Output the (x, y) coordinate of the center of the cell containing the given text.  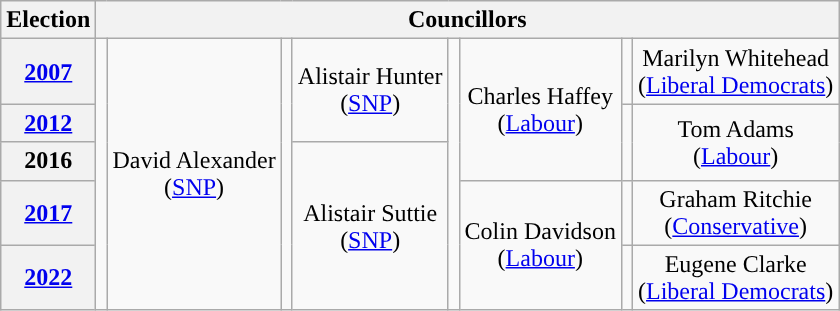
Graham Ritchie(Conservative) (736, 212)
2012 (48, 123)
Charles Haffey(Labour) (540, 110)
Alistair Suttie(SNP) (370, 226)
Colin Davidson(Labour) (540, 245)
Alistair Hunter(SNP) (370, 90)
2007 (48, 72)
Councillors (468, 20)
Eugene Clarke(Liberal Democrats) (736, 278)
Election (48, 20)
2016 (48, 161)
Marilyn Whitehead(Liberal Democrats) (736, 72)
David Alexander(SNP) (194, 174)
2017 (48, 212)
Tom Adams(Labour) (736, 142)
2022 (48, 278)
